From the cell containing the given text, extract its center point as [X, Y] coordinate. 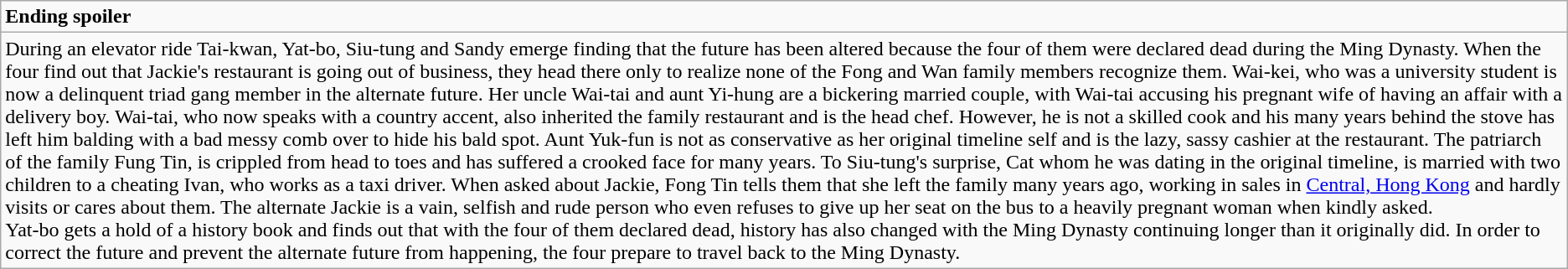
Ending spoiler [784, 17]
